Scan for the cell matching the given text and deliver its (x, y) coordinate at center. 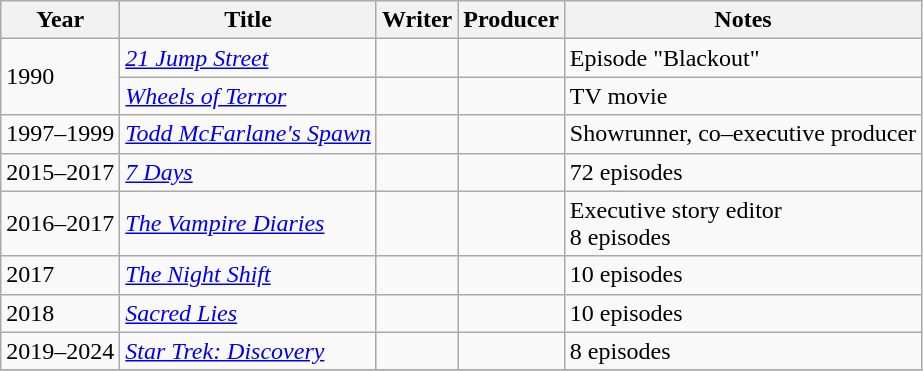
Wheels of Terror (248, 96)
Sacred Lies (248, 313)
1997–1999 (60, 134)
Year (60, 20)
8 episodes (742, 351)
Title (248, 20)
1990 (60, 77)
72 episodes (742, 172)
Executive story editor8 episodes (742, 224)
Notes (742, 20)
Writer (416, 20)
The Night Shift (248, 275)
7 Days (248, 172)
Star Trek: Discovery (248, 351)
TV movie (742, 96)
2016–2017 (60, 224)
Showrunner, co–executive producer (742, 134)
2018 (60, 313)
2019–2024 (60, 351)
2017 (60, 275)
2015–2017 (60, 172)
Todd McFarlane's Spawn (248, 134)
The Vampire Diaries (248, 224)
Episode "Blackout" (742, 58)
Producer (512, 20)
21 Jump Street (248, 58)
